Provide the [x, y] coordinate of the cell's center where the given text is located.  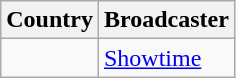
Broadcaster [166, 20]
Showtime [166, 58]
Country [50, 20]
